Provide the (X, Y) coordinate of the cell's center where the given text is located.  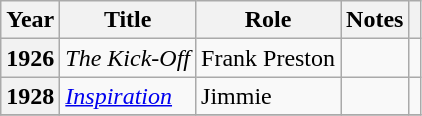
Jimmie (268, 96)
1928 (30, 96)
Frank Preston (268, 58)
Role (268, 20)
Year (30, 20)
Inspiration (128, 96)
Notes (375, 20)
The Kick-Off (128, 58)
1926 (30, 58)
Title (128, 20)
